From the cell containing the given text, extract its center point as (X, Y) coordinate. 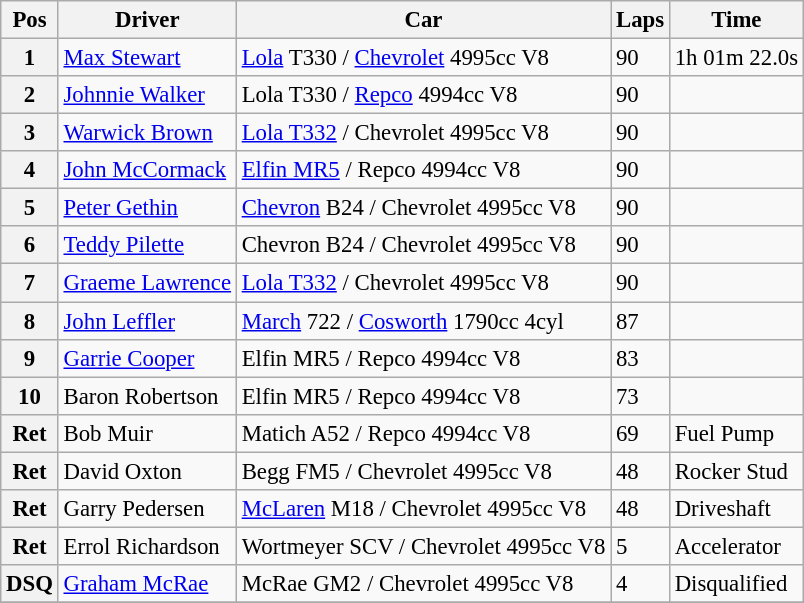
Peter Gethin (147, 208)
1h 01m 22.0s (736, 58)
83 (640, 358)
73 (640, 396)
Garry Pedersen (147, 509)
2 (30, 95)
Laps (640, 20)
Graham McRae (147, 584)
Time (736, 20)
Driver (147, 20)
Begg FM5 / Chevrolet 4995cc V8 (423, 471)
Pos (30, 20)
Disqualified (736, 584)
7 (30, 283)
Fuel Pump (736, 433)
87 (640, 321)
Accelerator (736, 546)
1 (30, 58)
9 (30, 358)
March 722 / Cosworth 1790cc 4cyl (423, 321)
Driveshaft (736, 509)
Bob Muir (147, 433)
McRae GM2 / Chevrolet 4995cc V8 (423, 584)
Errol Richardson (147, 546)
69 (640, 433)
David Oxton (147, 471)
Matich A52 / Repco 4994cc V8 (423, 433)
3 (30, 133)
John McCormack (147, 170)
Lola T330 / Chevrolet 4995cc V8 (423, 58)
Lola T330 / Repco 4994cc V8 (423, 95)
DSQ (30, 584)
6 (30, 245)
Warwick Brown (147, 133)
Car (423, 20)
8 (30, 321)
McLaren M18 / Chevrolet 4995cc V8 (423, 509)
Rocker Stud (736, 471)
Max Stewart (147, 58)
Johnnie Walker (147, 95)
10 (30, 396)
John Leffler (147, 321)
Teddy Pilette (147, 245)
Garrie Cooper (147, 358)
Graeme Lawrence (147, 283)
Baron Robertson (147, 396)
Wortmeyer SCV / Chevrolet 4995cc V8 (423, 546)
